Pinpoint the cell where the given text exists, returning its (X, Y) midpoint coordinate. 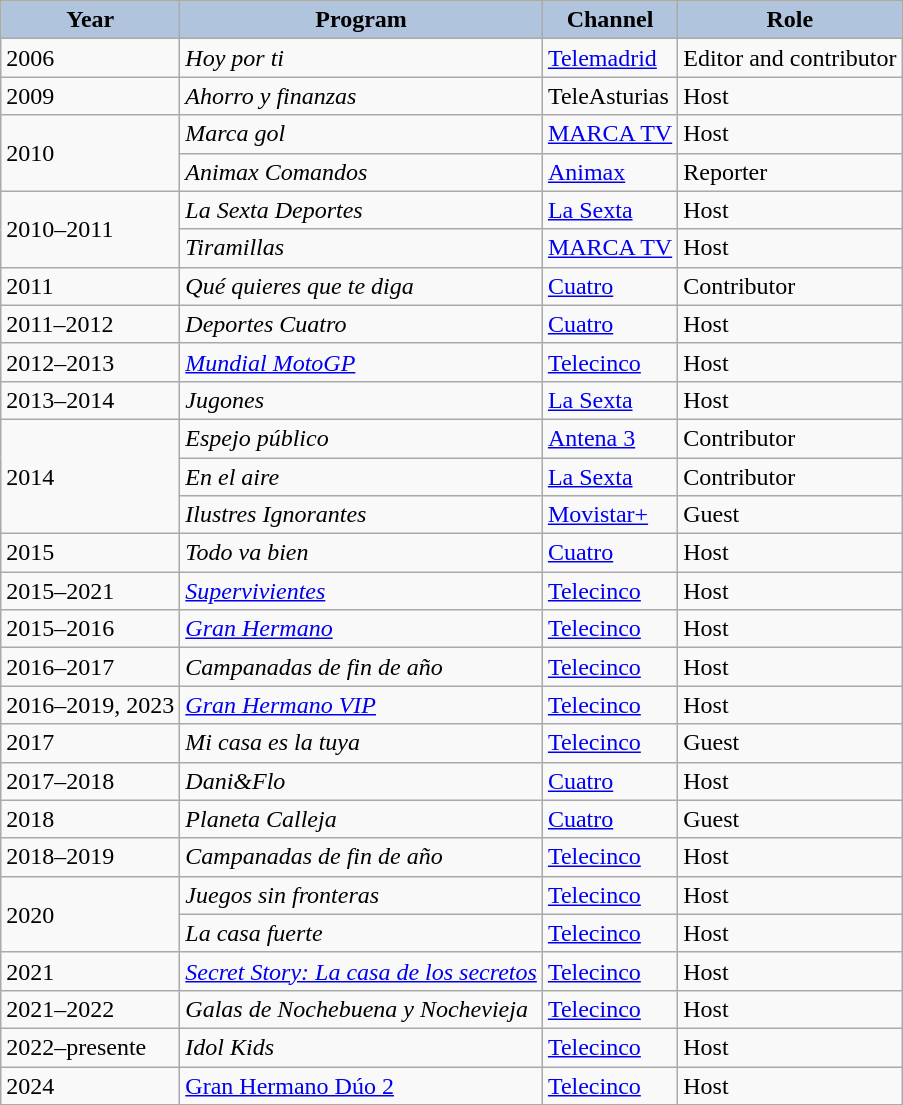
2016–2017 (90, 667)
2017–2018 (90, 781)
2016–2019, 2023 (90, 705)
Secret Story: La casa de los secretos (362, 971)
2014 (90, 476)
Ahorro y finanzas (362, 96)
Animax Comandos (362, 172)
2022–presente (90, 1047)
Ilustres Ignorantes (362, 515)
2010–2011 (90, 229)
Movistar+ (610, 515)
Mundial MotoGP (362, 362)
Espejo público (362, 438)
Reporter (790, 172)
2011 (90, 286)
Role (790, 20)
La Sexta Deportes (362, 210)
2011–2012 (90, 324)
Editor and contributor (790, 58)
Gran Hermano Dúo 2 (362, 1085)
Planeta Calleja (362, 819)
Dani&Flo (362, 781)
2024 (90, 1085)
Todo va bien (362, 553)
Channel (610, 20)
2012–2013 (90, 362)
Deportes Cuatro (362, 324)
Supervivientes (362, 591)
Antena 3 (610, 438)
2006 (90, 58)
TeleAsturias (610, 96)
2009 (90, 96)
Program (362, 20)
2018 (90, 819)
Qué quieres que te diga (362, 286)
2015–2016 (90, 629)
La casa fuerte (362, 933)
2015–2021 (90, 591)
2017 (90, 743)
En el aire (362, 477)
Galas de Nochebuena y Nochevieja (362, 1009)
Mi casa es la tuya (362, 743)
Animax (610, 172)
2021 (90, 971)
Tiramillas (362, 248)
Telemadrid (610, 58)
Idol Kids (362, 1047)
Jugones (362, 400)
Juegos sin fronteras (362, 895)
Hoy por ti (362, 58)
2021–2022 (90, 1009)
2013–2014 (90, 400)
2020 (90, 914)
2015 (90, 553)
2018–2019 (90, 857)
2010 (90, 153)
Gran Hermano VIP (362, 705)
Gran Hermano (362, 629)
Marca gol (362, 134)
Year (90, 20)
